Locate the cell with the specified text and output its (X, Y) center coordinate. 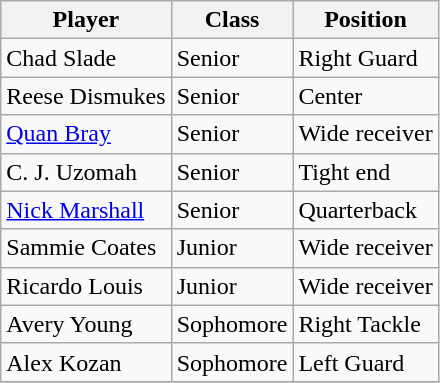
Player (86, 20)
Right Guard (366, 58)
Sammie Coates (86, 248)
Quan Bray (86, 134)
Center (366, 96)
Alex Kozan (86, 362)
Left Guard (366, 362)
Nick Marshall (86, 210)
Reese Dismukes (86, 96)
Avery Young (86, 324)
Position (366, 20)
Right Tackle (366, 324)
Class (232, 20)
Ricardo Louis (86, 286)
Quarterback (366, 210)
C. J. Uzomah (86, 172)
Chad Slade (86, 58)
Tight end (366, 172)
